Scan for the cell matching the given text and deliver its (x, y) coordinate at center. 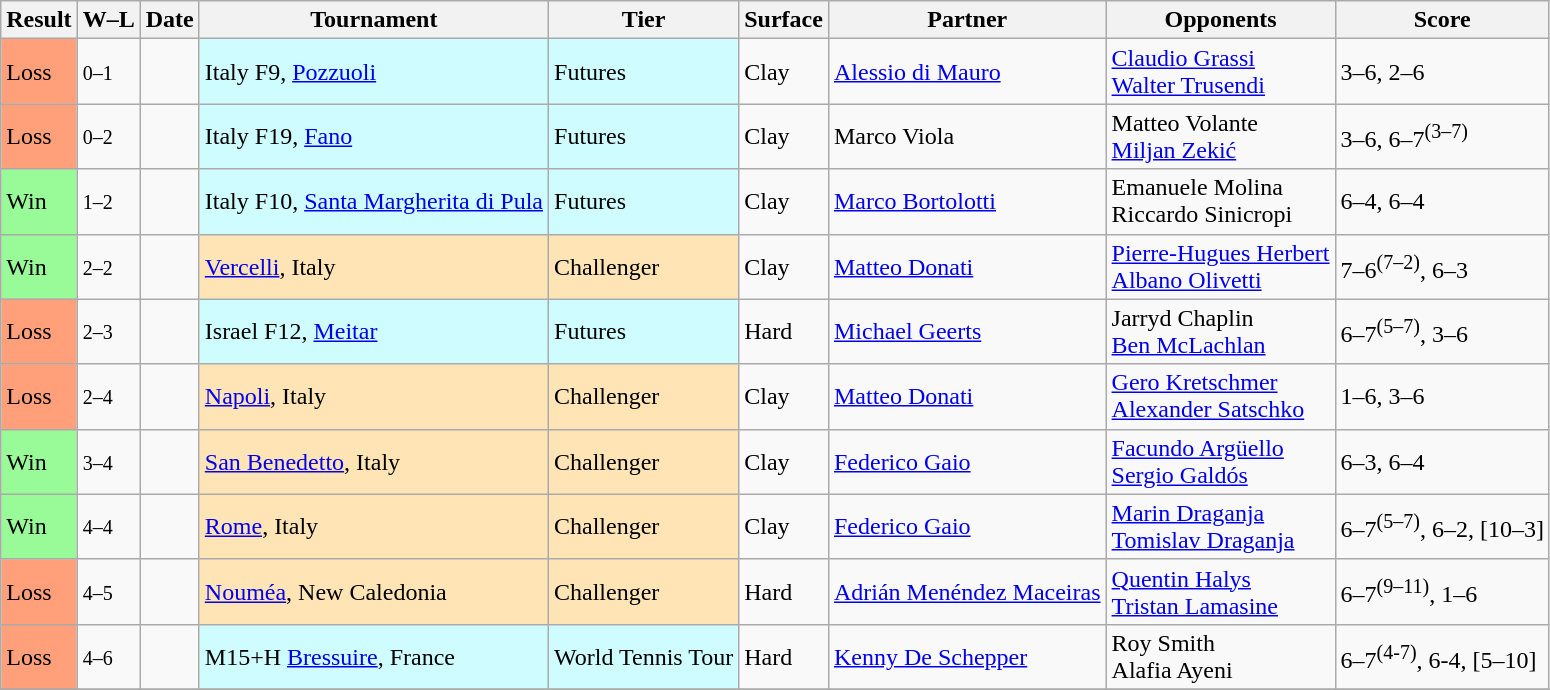
Vercelli, Italy (374, 266)
1–2 (108, 202)
Marin Draganja Tomislav Draganja (1220, 526)
3–6, 2–6 (1442, 72)
Israel F12, Meitar (374, 332)
Italy F10, Santa Margherita di Pula (374, 202)
2–2 (108, 266)
Nouméa, New Caledonia (374, 592)
Emanuele Molina Riccardo Sinicropi (1220, 202)
2–3 (108, 332)
Marco Bortolotti (967, 202)
Italy F9, Pozzuoli (374, 72)
Gero Kretschmer Alexander Satschko (1220, 396)
Result (39, 20)
7–6(7–2), 6–3 (1442, 266)
2–4 (108, 396)
Date (170, 20)
6–7(9–11), 1–6 (1442, 592)
Michael Geerts (967, 332)
Tournament (374, 20)
1–6, 3–6 (1442, 396)
6–3, 6–4 (1442, 462)
Score (1442, 20)
4–6 (108, 656)
World Tennis Tour (644, 656)
Matteo Volante Miljan Zekić (1220, 136)
M15+H Bressuire, France (374, 656)
0–1 (108, 72)
6–4, 6–4 (1442, 202)
Facundo Argüello Sergio Galdós (1220, 462)
Quentin Halys Tristan Lamasine (1220, 592)
Italy F19, Fano (374, 136)
Rome, Italy (374, 526)
3–4 (108, 462)
W–L (108, 20)
Adrián Menéndez Maceiras (967, 592)
Jarryd Chaplin Ben McLachlan (1220, 332)
6–7(5–7), 6–2, [10–3] (1442, 526)
Surface (784, 20)
Opponents (1220, 20)
6–7(5–7), 3–6 (1442, 332)
4–5 (108, 592)
4–4 (108, 526)
6–7(4-7), 6-4, [5–10] (1442, 656)
Kenny De Schepper (967, 656)
Roy Smith Alafia Ayeni (1220, 656)
Marco Viola (967, 136)
Napoli, Italy (374, 396)
Alessio di Mauro (967, 72)
Tier (644, 20)
0–2 (108, 136)
Pierre-Hugues Herbert Albano Olivetti (1220, 266)
San Benedetto, Italy (374, 462)
3–6, 6–7(3–7) (1442, 136)
Claudio Grassi Walter Trusendi (1220, 72)
Partner (967, 20)
